Return the [X, Y] coordinate for the center point of the cell that contains the specified text.  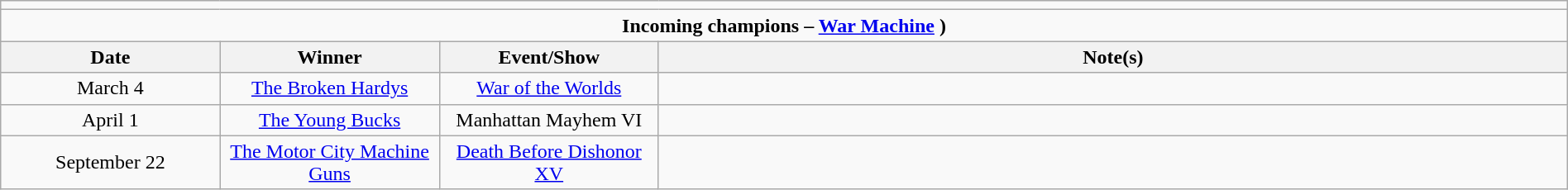
The Broken Hardys [329, 88]
Event/Show [549, 57]
Date [111, 57]
September 22 [111, 162]
Death Before Dishonor XV [549, 162]
The Motor City Machine Guns [329, 162]
Incoming champions – War Machine ) [784, 26]
Winner [329, 57]
April 1 [111, 120]
War of the Worlds [549, 88]
Note(s) [1113, 57]
The Young Bucks [329, 120]
Manhattan Mayhem VI [549, 120]
March 4 [111, 88]
